From the cell containing the given text, extract its center point as [X, Y] coordinate. 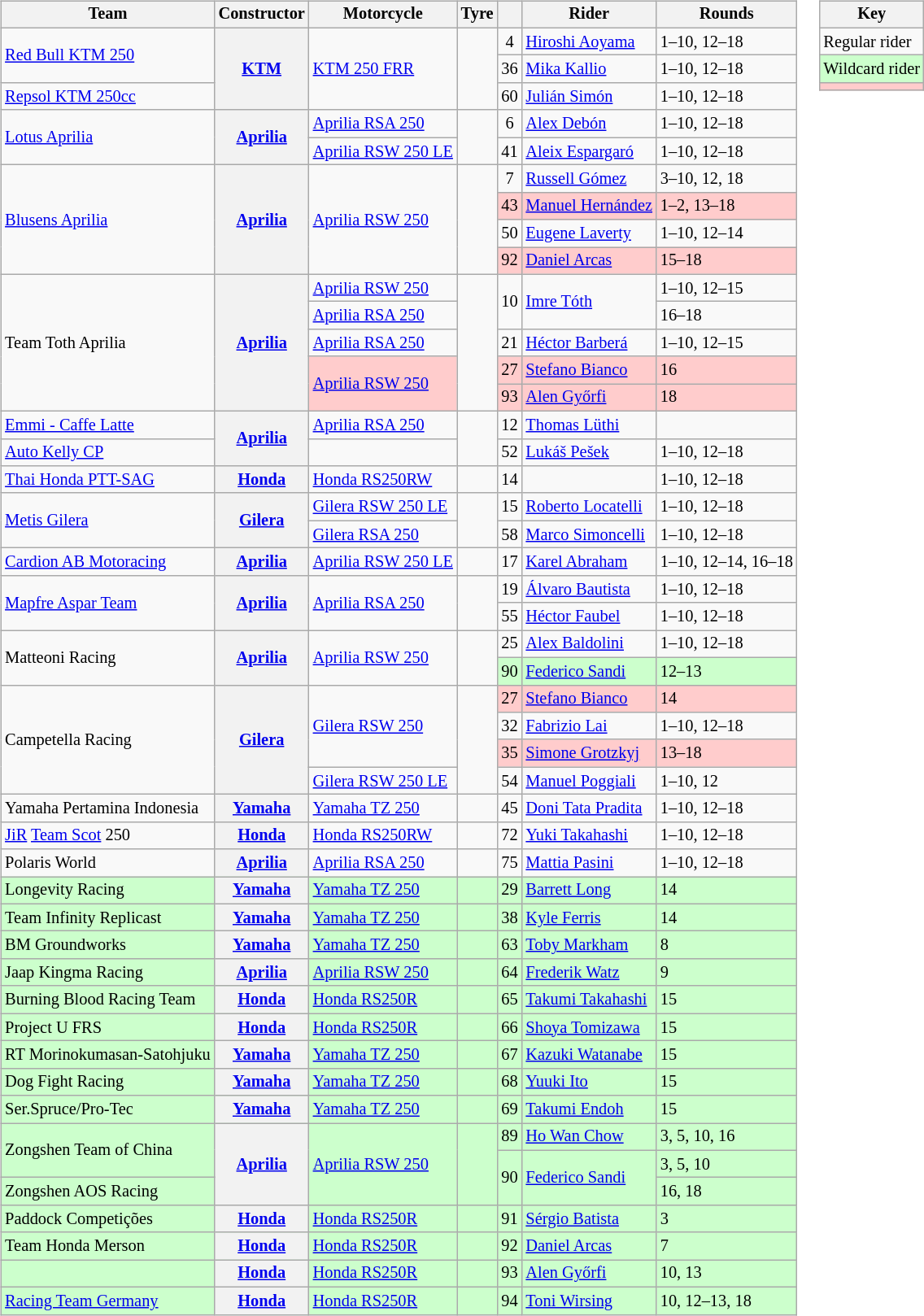
Shoya Tomizawa [589, 1027]
3, 5, 10, 16 [727, 1137]
Ho Wan Chow [589, 1137]
Fabrizio Lai [589, 726]
Yamaha Pertamina Indonesia [107, 808]
Team Honda Merson [107, 1246]
Yuki Takahashi [589, 835]
75 [509, 863]
Gilera RSW 250 [383, 726]
Zongshen Team of China [107, 1150]
Rider [589, 15]
Team Toth Aprilia [107, 342]
Héctor Barberá [589, 343]
94 [509, 1301]
60 [509, 97]
Yuuki Ito [589, 1082]
Kazuki Watanabe [589, 1055]
Mika Kallio [589, 69]
25 [509, 644]
3 [727, 1219]
KTM [262, 68]
Team [107, 15]
29 [509, 891]
Metis Gilera [107, 521]
13–18 [727, 753]
Campetella Racing [107, 740]
64 [509, 973]
Héctor Faubel [589, 617]
Gilera RSA 250 [383, 534]
Aleix Espargaró [589, 151]
Burning Blood Racing Team [107, 1000]
1–10, 12–14, 16–18 [727, 562]
Paddock Competições [107, 1219]
36 [509, 69]
Wildcard rider [872, 69]
RT Morinokumasan-Satohjuku [107, 1055]
Hiroshi Aoyama [589, 41]
Racing Team Germany [107, 1301]
Thai Honda PTT-SAG [107, 480]
Rounds [727, 15]
65 [509, 1000]
91 [509, 1219]
3, 5, 10 [727, 1164]
Álvaro Bautista [589, 589]
16–18 [727, 316]
Regular rider [872, 41]
Matteoni Racing [107, 657]
Auto Kelly CP [107, 452]
19 [509, 589]
Barrett Long [589, 891]
1–10, 12 [727, 781]
Imre Tóth [589, 301]
43 [509, 206]
Eugene Laverty [589, 233]
Blusens Aprilia [107, 220]
12 [509, 425]
Simone Grotzkyj [589, 753]
69 [509, 1109]
Toby Markham [589, 945]
15–18 [727, 261]
72 [509, 835]
54 [509, 781]
Repsol KTM 250cc [107, 97]
Karel Abraham [589, 562]
Takumi Takahashi [589, 1000]
89 [509, 1137]
32 [509, 726]
35 [509, 753]
55 [509, 617]
Julián Simón [589, 97]
Constructor [262, 15]
Mapfre Aspar Team [107, 602]
Russell Gómez [589, 179]
Longevity Racing [107, 891]
1–2, 13–18 [727, 206]
Cardion AB Motoracing [107, 562]
Jaap Kingma Racing [107, 973]
Doni Tata Pradita [589, 808]
Marco Simoncelli [589, 534]
Project U FRS [107, 1027]
4 [509, 41]
Team Infinity Replicast [107, 917]
Toni Wirsing [589, 1301]
Frederik Watz [589, 973]
Red Bull KTM 250 [107, 55]
BM Groundworks [107, 945]
3–10, 12, 18 [727, 179]
8 [727, 945]
12–13 [727, 671]
Lotus Aprilia [107, 137]
67 [509, 1055]
38 [509, 917]
KTM 250 FRR [383, 68]
Motorcycle [383, 15]
45 [509, 808]
10, 13 [727, 1274]
17 [509, 562]
Ser.Spruce/Pro-Tec [107, 1109]
Tyre [477, 15]
Alex Baldolini [589, 644]
52 [509, 452]
Sérgio Batista [589, 1219]
9 [727, 973]
Alex Debón [589, 124]
50 [509, 233]
Polaris World [107, 863]
Kyle Ferris [589, 917]
58 [509, 534]
Manuel Poggiali [589, 781]
10 [509, 301]
Lukáš Pešek [589, 452]
Manuel Hernández [589, 206]
Key [872, 15]
41 [509, 151]
16, 18 [727, 1192]
Thomas Lüthi [589, 425]
66 [509, 1027]
Dog Fight Racing [107, 1082]
Takumi Endoh [589, 1109]
63 [509, 945]
1–10, 12–14 [727, 233]
Zongshen AOS Racing [107, 1192]
Emmi - Caffe Latte [107, 425]
68 [509, 1082]
16 [727, 370]
10, 12–13, 18 [727, 1301]
Roberto Locatelli [589, 507]
Mattia Pasini [589, 863]
JiR Team Scot 250 [107, 835]
6 [509, 124]
18 [727, 398]
21 [509, 343]
